For the text-containing cell, return its midpoint in [X, Y] coordinate format. 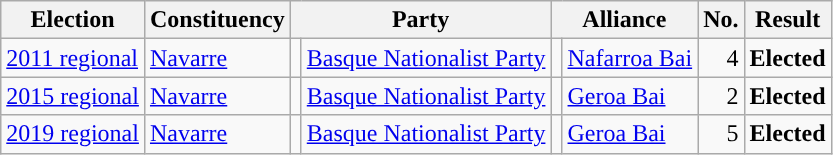
2 [721, 96]
2011 regional [73, 58]
Party [420, 20]
Constituency [217, 20]
5 [721, 134]
4 [721, 58]
Nafarroa Bai [630, 58]
No. [721, 20]
2015 regional [73, 96]
2019 regional [73, 134]
Result [788, 20]
Alliance [624, 20]
Election [73, 20]
